Scan for the cell matching the given text and deliver its [x, y] coordinate at center. 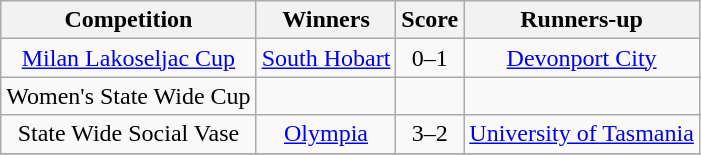
Women's State Wide Cup [128, 96]
State Wide Social Vase [128, 134]
Devonport City [582, 58]
Olympia [326, 134]
Runners-up [582, 20]
0–1 [430, 58]
Milan Lakoseljac Cup [128, 58]
University of Tasmania [582, 134]
South Hobart [326, 58]
Winners [326, 20]
3–2 [430, 134]
Competition [128, 20]
Score [430, 20]
